For the text-containing cell, return its midpoint in (X, Y) coordinate format. 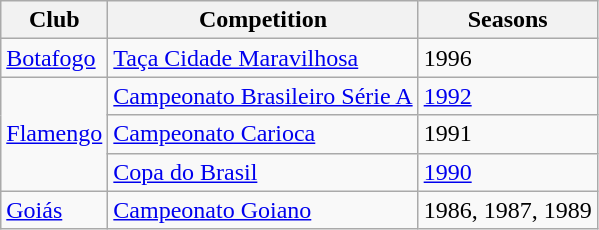
Campeonato Goiano (263, 210)
Flamengo (54, 134)
Campeonato Brasileiro Série A (263, 96)
1986, 1987, 1989 (508, 210)
Campeonato Carioca (263, 134)
1991 (508, 134)
Botafogo (54, 58)
Taça Cidade Maravilhosa (263, 58)
Goiás (54, 210)
1990 (508, 172)
Club (54, 20)
Copa do Brasil (263, 172)
1996 (508, 58)
Competition (263, 20)
Seasons (508, 20)
1992 (508, 96)
